Determine the (x, y) coordinate at the center of the cell enclosing the given text.  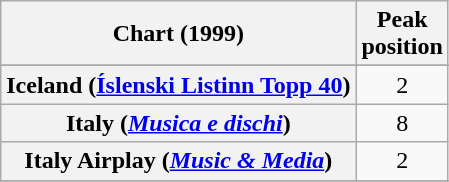
Chart (1999) (178, 34)
Peakposition (402, 34)
Iceland (Íslenski Listinn Topp 40) (178, 85)
8 (402, 123)
Italy Airplay (Music & Media) (178, 161)
Italy (Musica e dischi) (178, 123)
